From the cell containing the given text, extract its center point as [x, y] coordinate. 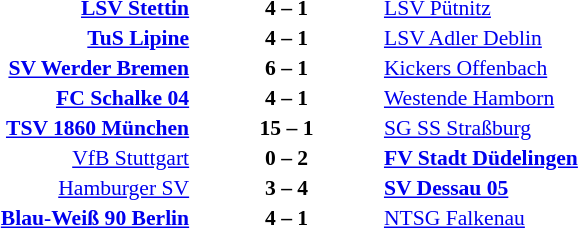
6 – 1 [286, 68]
15 – 1 [286, 128]
3 – 4 [286, 188]
0 – 2 [286, 158]
